Find where the given text appears and provide that cell's center as (X, Y) coordinate. 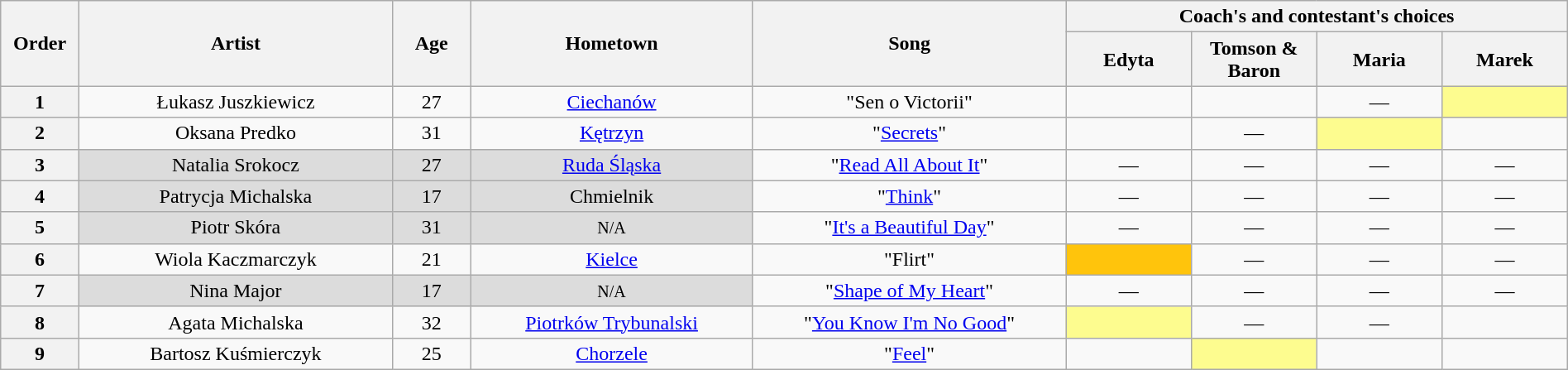
7 (40, 291)
1 (40, 102)
Tomson & Baron (1255, 60)
Piotrków Trybunalski (612, 322)
"Sen o Victorii" (910, 102)
Chorzele (612, 353)
Bartosz Kuśmierczyk (235, 353)
"Flirt" (910, 259)
Song (910, 43)
2 (40, 133)
32 (432, 322)
"Secrets" (910, 133)
3 (40, 165)
Nina Major (235, 291)
Agata Michalska (235, 322)
"Think" (910, 196)
Edyta (1129, 60)
8 (40, 322)
5 (40, 228)
4 (40, 196)
Patrycja Michalska (235, 196)
Natalia Srokocz (235, 165)
21 (432, 259)
6 (40, 259)
"Shape of My Heart" (910, 291)
Kielce (612, 259)
Age (432, 43)
Łukasz Juszkiewicz (235, 102)
"You Know I'm No Good" (910, 322)
"It's a Beautiful Day" (910, 228)
"Feel" (910, 353)
Ruda Śląska (612, 165)
Oksana Predko (235, 133)
Maria (1379, 60)
Artist (235, 43)
Wiola Kaczmarczyk (235, 259)
Chmielnik (612, 196)
Marek (1505, 60)
Coach's and contestant's choices (1317, 17)
Ciechanów (612, 102)
"Read All About It" (910, 165)
9 (40, 353)
Piotr Skóra (235, 228)
Hometown (612, 43)
25 (432, 353)
Kętrzyn (612, 133)
Order (40, 43)
